Locate the cell with the specified text and output its (X, Y) center coordinate. 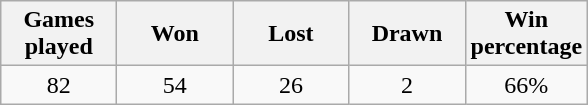
Win percentage (526, 34)
66% (526, 85)
Lost (291, 34)
2 (407, 85)
82 (59, 85)
54 (175, 85)
Games played (59, 34)
26 (291, 85)
Drawn (407, 34)
Won (175, 34)
